Locate the cell with the specified text and output its [x, y] center coordinate. 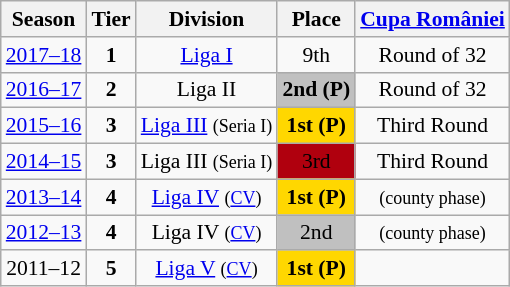
Liga V (CV) [207, 269]
Tier [110, 19]
2012–13 [44, 233]
2nd [316, 233]
9th [316, 55]
2015–16 [44, 126]
2016–17 [44, 90]
Place [316, 19]
2nd (P) [316, 90]
Liga II [207, 90]
Division [207, 19]
2011–12 [44, 269]
Liga I [207, 55]
5 [110, 269]
Cupa României [432, 19]
2 [110, 90]
2013–14 [44, 197]
1 [110, 55]
3rd [316, 162]
2017–18 [44, 55]
2014–15 [44, 162]
Season [44, 19]
